Scan for the cell matching the given text and deliver its [x, y] coordinate at center. 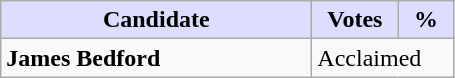
Votes [355, 20]
Candidate [156, 20]
Acclaimed [383, 58]
James Bedford [156, 58]
% [426, 20]
